Search for the cell housing the specified text and yield its (X, Y) center coordinate. 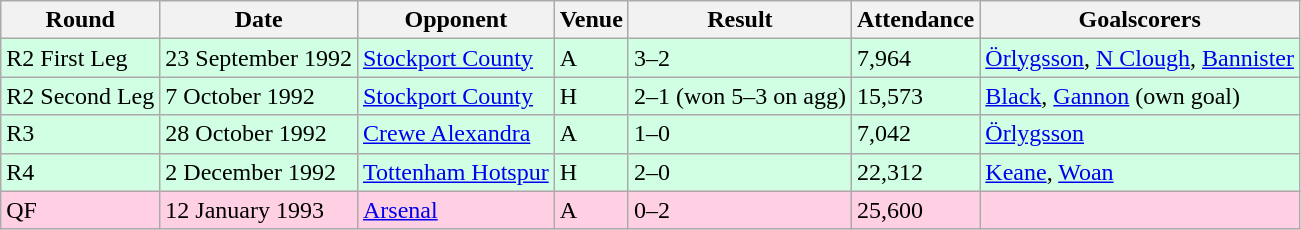
2–0 (740, 172)
R3 (80, 134)
7 October 1992 (259, 96)
R2 Second Leg (80, 96)
7,964 (915, 58)
Örlygsson, N Clough, Bannister (1140, 58)
Date (259, 20)
R2 First Leg (80, 58)
Round (80, 20)
Result (740, 20)
2 December 1992 (259, 172)
R4 (80, 172)
Black, Gannon (own goal) (1140, 96)
7,042 (915, 134)
Örlygsson (1140, 134)
25,600 (915, 210)
Goalscorers (1140, 20)
Attendance (915, 20)
Tottenham Hotspur (456, 172)
Opponent (456, 20)
23 September 1992 (259, 58)
Arsenal (456, 210)
Keane, Woan (1140, 172)
0–2 (740, 210)
QF (80, 210)
3–2 (740, 58)
12 January 1993 (259, 210)
Crewe Alexandra (456, 134)
1–0 (740, 134)
28 October 1992 (259, 134)
22,312 (915, 172)
15,573 (915, 96)
2–1 (won 5–3 on agg) (740, 96)
Venue (591, 20)
